Pinpoint the cell where the given text exists, returning its [X, Y] midpoint coordinate. 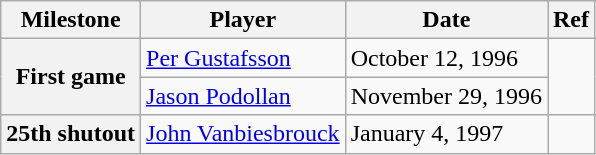
October 12, 1996 [446, 58]
First game [71, 77]
Date [446, 20]
Jason Podollan [244, 96]
November 29, 1996 [446, 96]
Player [244, 20]
Ref [572, 20]
John Vanbiesbrouck [244, 134]
Per Gustafsson [244, 58]
January 4, 1997 [446, 134]
25th shutout [71, 134]
Milestone [71, 20]
